Find where the given text appears and provide that cell's center as (X, Y) coordinate. 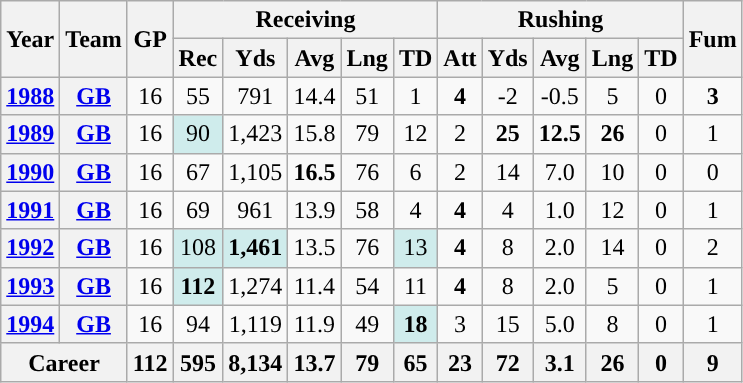
69 (198, 210)
58 (367, 210)
108 (198, 248)
-2 (508, 96)
9 (712, 362)
51 (367, 96)
1,119 (256, 324)
8,134 (256, 362)
1994 (30, 324)
18 (415, 324)
1991 (30, 210)
1.0 (560, 210)
1988 (30, 96)
67 (198, 172)
14.4 (314, 96)
1990 (30, 172)
11.9 (314, 324)
90 (198, 134)
3.1 (560, 362)
1,423 (256, 134)
54 (367, 286)
10 (612, 172)
Team (94, 39)
1,461 (256, 248)
55 (198, 96)
15.8 (314, 134)
Career (64, 362)
25 (508, 134)
Receiving (306, 20)
1993 (30, 286)
Rec (198, 58)
11.4 (314, 286)
12.5 (560, 134)
791 (256, 96)
595 (198, 362)
6 (415, 172)
49 (367, 324)
13.5 (314, 248)
7.0 (560, 172)
15 (508, 324)
23 (460, 362)
65 (415, 362)
13 (415, 248)
16.5 (314, 172)
5.0 (560, 324)
-0.5 (560, 96)
1989 (30, 134)
13.7 (314, 362)
961 (256, 210)
Year (30, 39)
13.9 (314, 210)
72 (508, 362)
11 (415, 286)
GP (150, 39)
Rushing (560, 20)
Fum (712, 39)
Att (460, 58)
1,105 (256, 172)
1992 (30, 248)
1,274 (256, 286)
94 (198, 324)
